Capture the cell that displays the provided text and extract its (x, y) central coordinate. 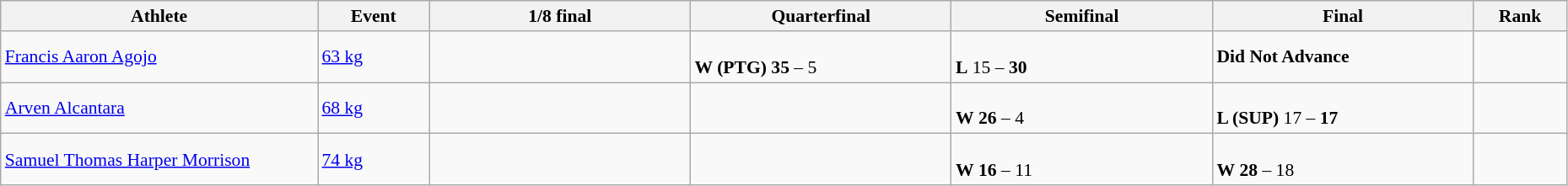
W 26 – 4 (1081, 108)
Final (1343, 16)
L 15 – 30 (1081, 57)
L (SUP) 17 – 17 (1343, 108)
W (PTG) 35 – 5 (822, 57)
63 kg (373, 57)
W 28 – 18 (1343, 160)
Quarterfinal (822, 16)
Event (373, 16)
Francis Aaron Agojo (159, 57)
74 kg (373, 160)
Semifinal (1081, 16)
Did Not Advance (1343, 57)
Arven Alcantara (159, 108)
1/8 final (560, 16)
68 kg (373, 108)
W 16 – 11 (1081, 160)
Rank (1520, 16)
Samuel Thomas Harper Morrison (159, 160)
Athlete (159, 16)
